Pinpoint the cell where the given text exists, returning its [x, y] midpoint coordinate. 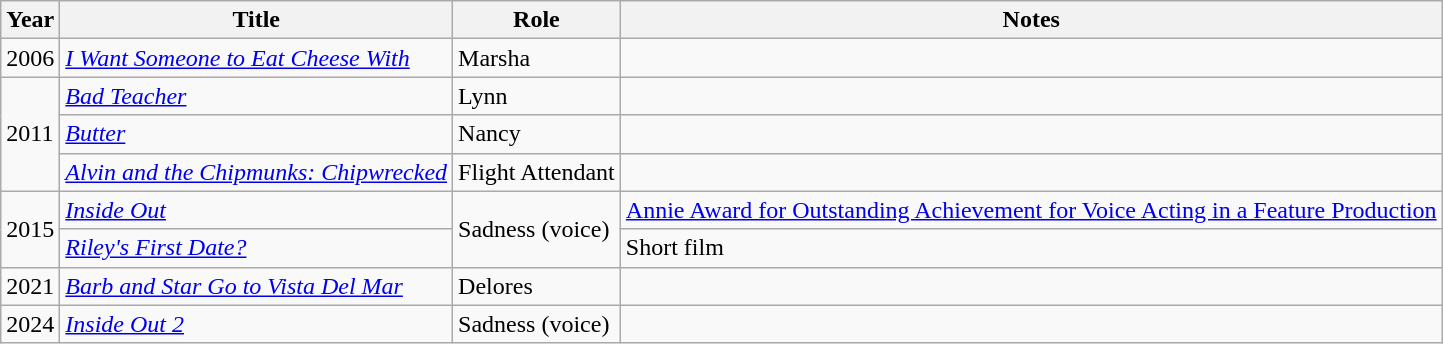
Alvin and the Chipmunks: Chipwrecked [256, 172]
Inside Out [256, 210]
Annie Award for Outstanding Achievement for Voice Acting in a Feature Production [1031, 210]
Nancy [537, 134]
Marsha [537, 58]
2015 [30, 229]
Lynn [537, 96]
Riley's First Date? [256, 248]
2006 [30, 58]
2024 [30, 324]
Short film [1031, 248]
Butter [256, 134]
I Want Someone to Eat Cheese With [256, 58]
2011 [30, 134]
Delores [537, 286]
Bad Teacher [256, 96]
Year [30, 20]
Notes [1031, 20]
Inside Out 2 [256, 324]
Title [256, 20]
Flight Attendant [537, 172]
Barb and Star Go to Vista Del Mar [256, 286]
2021 [30, 286]
Role [537, 20]
